Locate the cell with the specified text and output its (x, y) center coordinate. 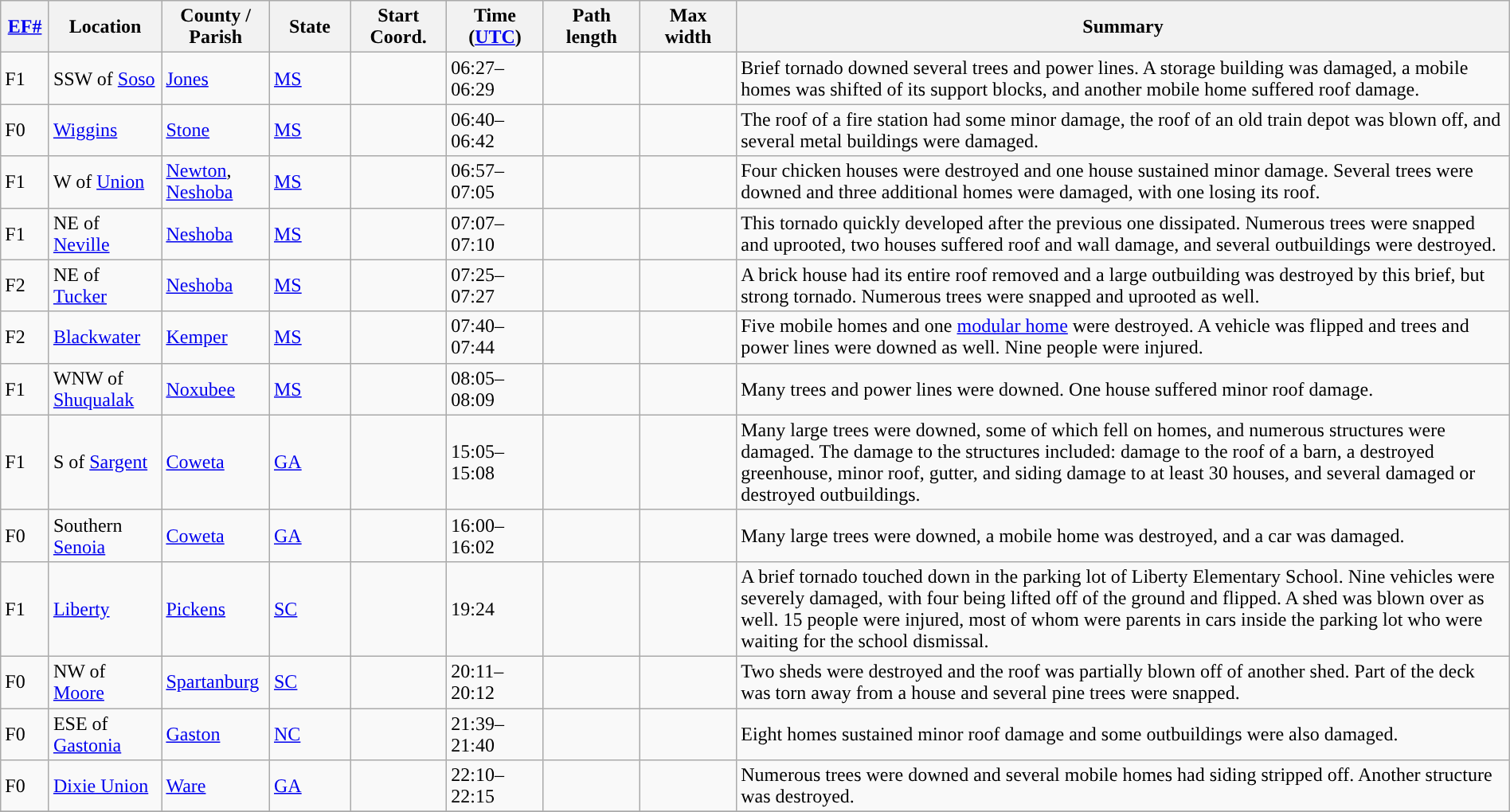
Wiggins (105, 131)
Blackwater (105, 338)
Eight homes sustained minor roof damage and some outbuildings were also damaged. (1123, 734)
NE of Neville (105, 234)
07:07–07:10 (495, 234)
16:00–16:02 (495, 535)
Dixie Union (105, 787)
Southern Senoia (105, 535)
08:05–08:09 (495, 388)
Stone (216, 131)
Many trees and power lines were downed. One house suffered minor roof damage. (1123, 388)
15:05–15:08 (495, 462)
Summary (1123, 27)
The roof of a fire station had some minor damage, the roof of an old train depot was blown off, and several metal buildings were damaged. (1123, 131)
Newton, Neshoba (216, 182)
County / Parish (216, 27)
WNW of Shuqualak (105, 388)
19:24 (495, 608)
EF# (25, 27)
NC (309, 734)
Start Coord. (398, 27)
Location (105, 27)
State (309, 27)
07:40–07:44 (495, 338)
22:10–22:15 (495, 787)
20:11–20:12 (495, 681)
06:40–06:42 (495, 131)
W of Union (105, 182)
Kemper (216, 338)
Many large trees were downed, a mobile home was destroyed, and a car was damaged. (1123, 535)
NW of Moore (105, 681)
ESE of Gastonia (105, 734)
Liberty (105, 608)
S of Sargent (105, 462)
Jones (216, 78)
Ware (216, 787)
21:39–21:40 (495, 734)
SSW of Soso (105, 78)
Max width (688, 27)
06:57–07:05 (495, 182)
Five mobile homes and one modular home were destroyed. A vehicle was flipped and trees and power lines were downed as well. Nine people were injured. (1123, 338)
06:27–06:29 (495, 78)
Noxubee (216, 388)
Spartanburg (216, 681)
Time (UTC) (495, 27)
Gaston (216, 734)
Pickens (216, 608)
NE of Tucker (105, 285)
07:25–07:27 (495, 285)
Path length (591, 27)
Numerous trees were downed and several mobile homes had siding stripped off. Another structure was destroyed. (1123, 787)
